Capture the cell that displays the provided text and extract its [X, Y] central coordinate. 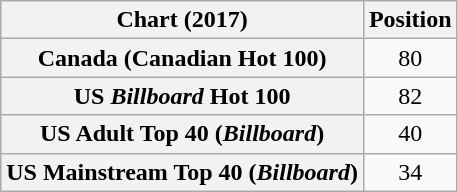
82 [410, 96]
Chart (2017) [182, 20]
40 [410, 134]
80 [410, 58]
Canada (Canadian Hot 100) [182, 58]
US Adult Top 40 (Billboard) [182, 134]
US Mainstream Top 40 (Billboard) [182, 172]
34 [410, 172]
US Billboard Hot 100 [182, 96]
Position [410, 20]
